Find where the given text appears and provide that cell's center as (x, y) coordinate. 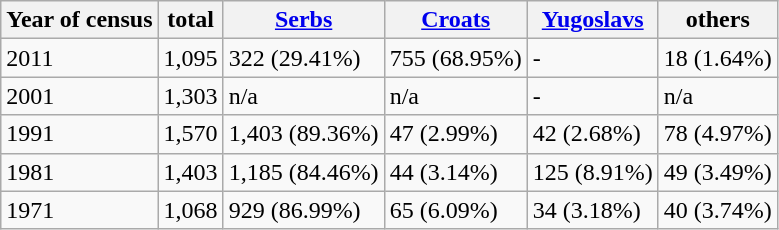
1,068 (190, 210)
40 (3.74%) (718, 210)
125 (8.91%) (592, 172)
42 (2.68%) (592, 134)
1,570 (190, 134)
78 (4.97%) (718, 134)
929 (86.99%) (304, 210)
49 (3.49%) (718, 172)
34 (3.18%) (592, 210)
1,403 (89.36%) (304, 134)
Yugoslavs (592, 20)
Serbs (304, 20)
2011 (80, 58)
47 (2.99%) (456, 134)
322 (29.41%) (304, 58)
1,095 (190, 58)
1981 (80, 172)
1971 (80, 210)
Croats (456, 20)
1,185 (84.46%) (304, 172)
65 (6.09%) (456, 210)
1,403 (190, 172)
2001 (80, 96)
18 (1.64%) (718, 58)
1,303 (190, 96)
44 (3.14%) (456, 172)
total (190, 20)
1991 (80, 134)
Year of census (80, 20)
others (718, 20)
755 (68.95%) (456, 58)
